Find where the given text appears and provide that cell's center as (x, y) coordinate. 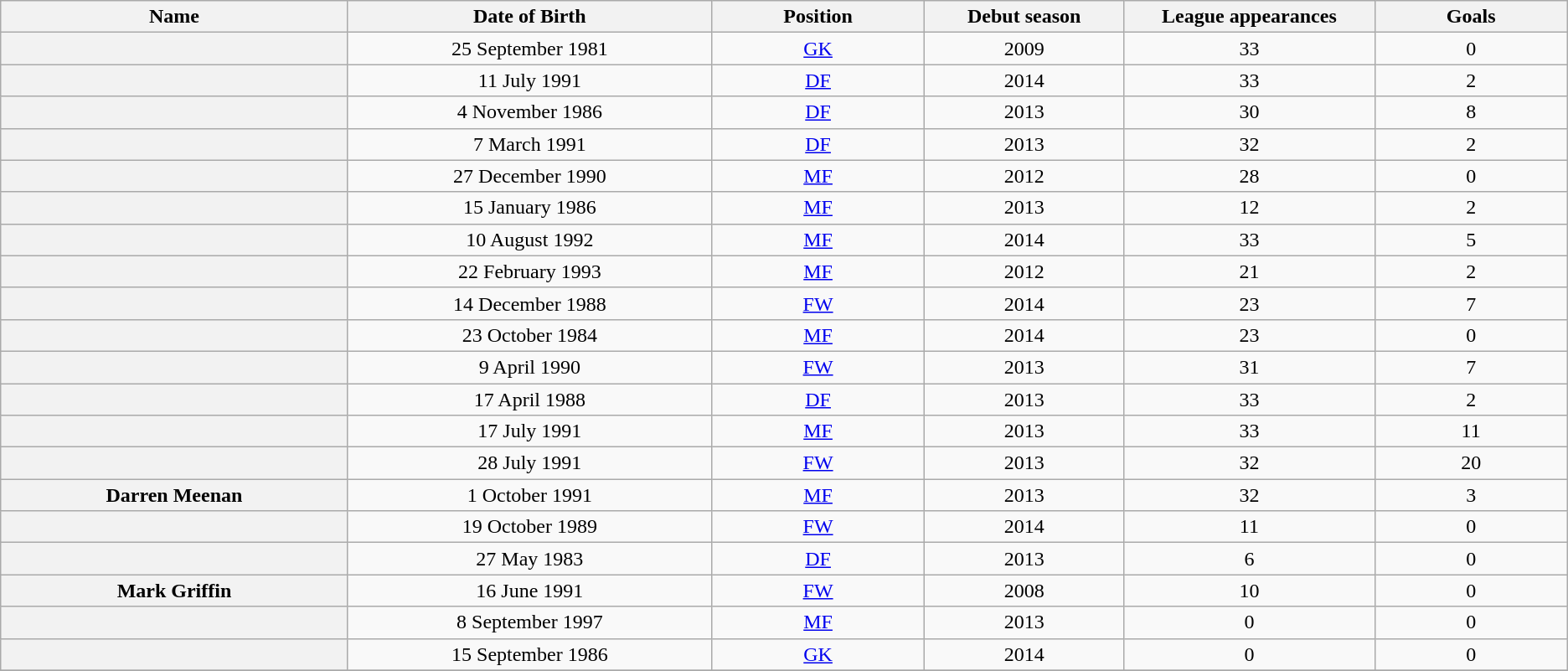
10 (1250, 591)
5 (1471, 240)
21 (1250, 271)
27 May 1983 (529, 559)
30 (1250, 112)
Mark Griffin (174, 591)
1 October 1991 (529, 495)
22 February 1993 (529, 271)
Goals (1471, 17)
Name (174, 17)
Darren Meenan (174, 495)
6 (1250, 559)
7 March 1991 (529, 144)
11 July 1991 (529, 80)
10 August 1992 (529, 240)
15 September 1986 (529, 654)
28 (1250, 176)
23 October 1984 (529, 335)
17 April 1988 (529, 400)
2009 (1024, 49)
3 (1471, 495)
12 (1250, 208)
31 (1250, 367)
20 (1471, 463)
25 September 1981 (529, 49)
League appearances (1250, 17)
8 (1471, 112)
16 June 1991 (529, 591)
2008 (1024, 591)
28 July 1991 (529, 463)
8 September 1997 (529, 622)
14 December 1988 (529, 303)
17 July 1991 (529, 431)
4 November 1986 (529, 112)
19 October 1989 (529, 527)
Date of Birth (529, 17)
15 January 1986 (529, 208)
27 December 1990 (529, 176)
9 April 1990 (529, 367)
Position (818, 17)
Debut season (1024, 17)
